Return the (X, Y) coordinate for the center point of the cell that contains the specified text.  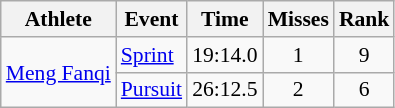
Athlete (58, 19)
6 (364, 90)
Event (152, 19)
Time (224, 19)
9 (364, 55)
Meng Fanqi (58, 72)
2 (298, 90)
1 (298, 55)
Rank (364, 19)
26:12.5 (224, 90)
Sprint (152, 55)
Pursuit (152, 90)
19:14.0 (224, 55)
Misses (298, 19)
